Extract the [x, y] coordinate from the center of the cell holding the provided text.  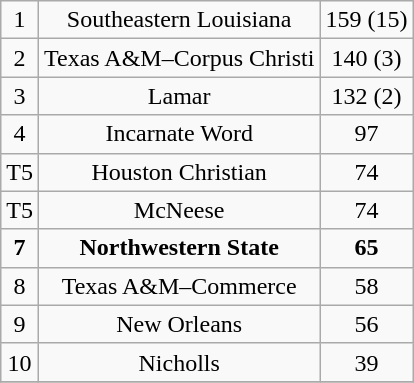
Nicholls [178, 362]
140 (3) [366, 58]
3 [20, 96]
Texas A&M–Commerce [178, 286]
Southeastern Louisiana [178, 20]
10 [20, 362]
56 [366, 324]
4 [20, 134]
Houston Christian [178, 172]
1 [20, 20]
132 (2) [366, 96]
8 [20, 286]
Texas A&M–Corpus Christi [178, 58]
McNeese [178, 210]
New Orleans [178, 324]
Northwestern State [178, 248]
9 [20, 324]
159 (15) [366, 20]
Lamar [178, 96]
39 [366, 362]
7 [20, 248]
2 [20, 58]
97 [366, 134]
65 [366, 248]
Incarnate Word [178, 134]
58 [366, 286]
